Provide the (X, Y) coordinate of the cell's center where the given text is located.  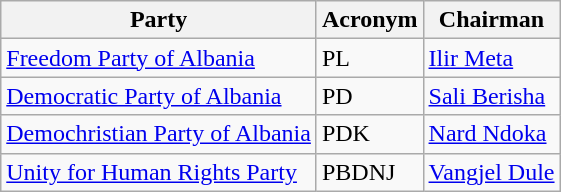
Nard Ndoka (492, 134)
Sali Berisha (492, 96)
Chairman (492, 20)
Unity for Human Rights Party (159, 172)
PL (370, 58)
Ilir Meta (492, 58)
Vangjel Dule (492, 172)
Democratic Party of Albania (159, 96)
PDK (370, 134)
Party (159, 20)
Acronym (370, 20)
Demochristian Party of Albania (159, 134)
PBDNJ (370, 172)
Freedom Party of Albania (159, 58)
PD (370, 96)
